Detect which cell encompasses the target text, then output its (X, Y) center coordinate. 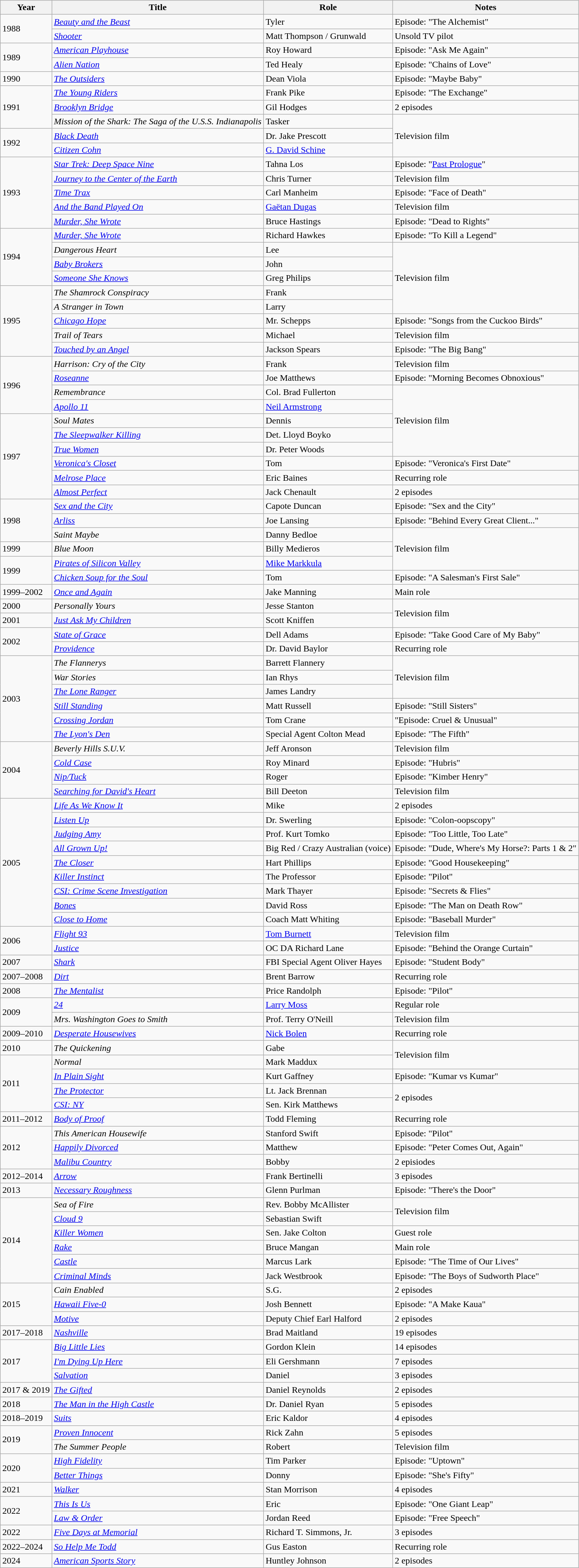
Alien Nation (158, 64)
Jeff Aronson (328, 748)
2002 (26, 642)
Larry (328, 307)
2024 (26, 1561)
Providence (158, 649)
Dangerous Heart (158, 250)
Episode: "The Time of Our Lives" (485, 1261)
Scott Kniffen (328, 620)
Roy Howard (328, 50)
Episode: "The Boys of Sudworth Place" (485, 1276)
Stanford Swift (328, 1133)
1996 (26, 385)
Capote Duncan (328, 506)
Roy Minard (328, 763)
Five Days at Memorial (158, 1532)
2021 (26, 1489)
CSI: NY (158, 1105)
Dennis (328, 421)
Matt Thompson / Grunwald (328, 36)
Episode: "Veronica's First Date" (485, 464)
2004 (26, 770)
Barrett Flannery (328, 663)
Crossing Jordan (158, 720)
Episode: "Chains of Love" (485, 64)
Judging Amy (158, 834)
1991 (26, 107)
Just Ask My Children (158, 620)
Chicago Hope (158, 321)
Law & Order (158, 1518)
Stan Morrison (328, 1489)
Journey to the Center of the Earth (158, 179)
The Man in the High Castle (158, 1404)
Episode: "One Giant Leap" (485, 1504)
Jesse Stanton (328, 606)
Episode: "Kimber Henry" (485, 777)
Malibu Country (158, 1162)
Castle (158, 1261)
7 episodes (485, 1361)
1994 (26, 257)
In Plain Sight (158, 1076)
Daniel (328, 1376)
Matt Russell (328, 706)
State of Grace (158, 635)
Carl Manheim (328, 193)
Brent Barrow (328, 976)
Dr. Swerling (328, 820)
Episode: "Dead to Rights" (485, 221)
Big Little Lies (158, 1347)
Chris Turner (328, 179)
1995 (26, 321)
Larry Moss (328, 1005)
Neil Armstrong (328, 406)
Dr. Peter Woods (328, 449)
Cold Case (158, 763)
Todd Fleming (328, 1119)
Jordan Reed (328, 1518)
Killer Instinct (158, 877)
Episode: "Ask Me Again" (485, 50)
Happily Divorced (158, 1148)
Bruce Hastings (328, 221)
Ian Rhys (328, 677)
Beauty and the Beast (158, 22)
Ted Healy (328, 64)
Someone She Knows (158, 278)
Bill Deeton (328, 791)
Nip/Tuck (158, 777)
Prof. Kurt Tomko (328, 834)
Kurt Gaffney (328, 1076)
2018–2019 (26, 1418)
2017 & 2019 (26, 1390)
Still Standing (158, 706)
Regular role (485, 1005)
19 episodes (485, 1333)
1998 (26, 520)
James Landry (328, 692)
Marcus Lark (328, 1261)
The Quickening (158, 1048)
Dr. Daniel Ryan (328, 1404)
Guest role (485, 1233)
Year (26, 7)
Episode: "The Alchemist" (485, 22)
Lee (328, 250)
John (328, 264)
Jack Westbrook (328, 1276)
2008 (26, 991)
Danny Bedloe (328, 535)
Title (158, 7)
1988 (26, 29)
Episode: "Still Sisters" (485, 706)
Salvation (158, 1376)
Life As We Know It (158, 805)
Episode: "Past Prologue" (485, 164)
Episode: "Face of Death" (485, 193)
Baby Brokers (158, 264)
2007 (26, 962)
2003 (26, 699)
2001 (26, 620)
Criminal Minds (158, 1276)
Arrow (158, 1176)
2010 (26, 1048)
Det. Lloyd Boyko (328, 435)
Deputy Chief Earl Halford (328, 1318)
Listen Up (158, 820)
Lt. Jack Brennan (328, 1091)
Beverly Hills S.U.V. (158, 748)
Rake (158, 1247)
Time Trax (158, 193)
Dr. Jake Prescott (328, 136)
Dean Viola (328, 79)
Episode: "Colon-oopscopy" (485, 820)
Episode: "Dude, Where's My Horse?: Parts 1 & 2" (485, 848)
Nick Bolen (328, 1033)
Episode: "Maybe Baby" (485, 79)
The Shamrock Conspiracy (158, 292)
2011–2012 (26, 1119)
Jackson Spears (328, 349)
FBI Special Agent Oliver Hayes (328, 962)
Mr. Schepps (328, 321)
Hart Phillips (328, 862)
2020 (26, 1468)
1992 (26, 143)
Harrison: Cry of the City (158, 364)
Proven Innocent (158, 1432)
Michael (328, 335)
The Professor (328, 877)
The Closer (158, 862)
Tom Burnett (328, 934)
Sen. Kirk Matthews (328, 1105)
Episode: "Free Speech" (485, 1518)
"Episode: Cruel & Unusual" (485, 720)
Personally Yours (158, 606)
1989 (26, 57)
Motive (158, 1318)
True Women (158, 449)
Dr. David Baylor (328, 649)
Episode: "Uptown" (485, 1461)
Brad Maitland (328, 1333)
Citizen Cohn (158, 150)
Hawaii Five-0 (158, 1304)
The Protector (158, 1091)
Trail of Tears (158, 335)
Episode: "Secrets & Flies" (485, 891)
G. David Schine (328, 150)
S.G. (328, 1290)
Episode: "Good Housekeeping" (485, 862)
Mark Thayer (328, 891)
Body of Proof (158, 1119)
The Young Riders (158, 93)
Episode: "She's Fifty" (485, 1475)
Episode: "Baseball Murder" (485, 920)
American Sports Story (158, 1561)
Episode: "A Make Kaua" (485, 1304)
Matthew (328, 1148)
Roger (328, 777)
Prof. Terry O'Neill (328, 1019)
Joe Matthews (328, 378)
Jack Chenault (328, 492)
Chicken Soup for the Soul (158, 577)
Episode: "To Kill a Legend" (485, 235)
Roseanne (158, 378)
Joe Lansing (328, 520)
Richard T. Simmons, Jr. (328, 1532)
Once and Again (158, 592)
High Fidelity (158, 1461)
All Grown Up! (158, 848)
Killer Women (158, 1233)
Jake Manning (328, 592)
Episode: "Behind Every Great Client..." (485, 520)
2007–2008 (26, 976)
2012–2014 (26, 1176)
Normal (158, 1062)
Mission of the Shark: The Saga of the U.S.S. Indianapolis (158, 121)
2006 (26, 941)
Notes (485, 7)
Bobby (328, 1162)
Josh Bennett (328, 1304)
1993 (26, 192)
2005 (26, 863)
A Stranger in Town (158, 307)
Remembrance (158, 392)
2 episiodes (485, 1162)
Arliss (158, 520)
Sen. Jake Colton (328, 1233)
2009–2010 (26, 1033)
Eric (328, 1504)
War Stories (158, 677)
The Gifted (158, 1390)
Searching for David's Heart (158, 791)
Bruce Mangan (328, 1247)
Close to Home (158, 920)
The Lyon's Den (158, 734)
Mrs. Washington Goes to Smith (158, 1019)
Frank Pike (328, 93)
Walker (158, 1489)
Unsold TV pilot (485, 36)
Shark (158, 962)
Episode: "Hubris" (485, 763)
Episode: "The Big Bang" (485, 349)
Shooter (158, 36)
Blue Moon (158, 549)
Episode: "There's the Door" (485, 1190)
Frank Bertinelli (328, 1176)
David Ross (328, 905)
Gordon Klein (328, 1347)
Brooklyn Bridge (158, 107)
Tahna Los (328, 164)
Donny (328, 1475)
Episode: "The Exchange" (485, 93)
Better Things (158, 1475)
Episode: "Behind the Orange Curtain" (485, 948)
2012 (26, 1148)
Coach Matt Whiting (328, 920)
2022–2024 (26, 1547)
The Outsiders (158, 79)
Nashville (158, 1333)
Star Trek: Deep Space Nine (158, 164)
Tyler (328, 22)
2014 (26, 1240)
Dell Adams (328, 635)
Robert (328, 1447)
2017–2018 (26, 1333)
Gil Hodges (328, 107)
Richard Hawkes (328, 235)
2009 (26, 1012)
Suits (158, 1418)
OC DA Richard Lane (328, 948)
And the Band Played On (158, 207)
Tasker (328, 121)
Episode: "The Fifth" (485, 734)
Black Death (158, 136)
Gabe (328, 1048)
Episode: "The Man on Death Row" (485, 905)
2013 (26, 1190)
Eric Baines (328, 478)
Episode: "Songs from the Cuckoo Birds" (485, 321)
Apollo 11 (158, 406)
The Sleepwalker Killing (158, 435)
1997 (26, 456)
Justice (158, 948)
Almost Perfect (158, 492)
Mike (328, 805)
Big Red / Crazy Australian (voice) (328, 848)
24 (158, 1005)
Desperate Housewives (158, 1033)
Special Agent Colton Mead (328, 734)
Mike Markkula (328, 563)
Episode: "Kumar vs Kumar" (485, 1076)
2000 (26, 606)
The Mentalist (158, 991)
Daniel Reynolds (328, 1390)
2011 (26, 1083)
Episode: "A Salesman's First Sale" (485, 577)
Veronica's Closet (158, 464)
Cloud 9 (158, 1219)
1999–2002 (26, 592)
Saint Maybe (158, 535)
Price Randolph (328, 991)
So Help Me Todd (158, 1547)
Necessary Roughness (158, 1190)
Gus Easton (328, 1547)
Episode: "Morning Becomes Obnoxious" (485, 378)
Sex and the City (158, 506)
1990 (26, 79)
Soul Mates (158, 421)
The Flannerys (158, 663)
Sebastian Swift (328, 1219)
I'm Dying Up Here (158, 1361)
Flight 93 (158, 934)
Episode: "Sex and the City" (485, 506)
Glenn Purlman (328, 1190)
Tom Crane (328, 720)
Melrose Place (158, 478)
Eric Kaldor (328, 1418)
American Playhouse (158, 50)
Sea of Fire (158, 1204)
Greg Philips (328, 278)
Bones (158, 905)
Billy Medieros (328, 549)
Pirates of Silicon Valley (158, 563)
Tim Parker (328, 1461)
14 episodes (485, 1347)
2015 (26, 1304)
Huntley Johnson (328, 1561)
Rev. Bobby McAllister (328, 1204)
2018 (26, 1404)
Gaëtan Dugas (328, 207)
2017 (26, 1361)
Mark Maddux (328, 1062)
Episode: "Too Little, Too Late" (485, 834)
Dirt (158, 976)
Episode: "Peter Comes Out, Again" (485, 1148)
The Lone Ranger (158, 692)
Episode: "Take Good Care of My Baby" (485, 635)
Touched by an Angel (158, 349)
The Summer People (158, 1447)
Episode: "Student Body" (485, 962)
Cain Enabled (158, 1290)
Col. Brad Fullerton (328, 392)
Role (328, 7)
Eli Gershmann (328, 1361)
Rick Zahn (328, 1432)
2019 (26, 1440)
This American Housewife (158, 1133)
CSI: Crime Scene Investigation (158, 891)
This Is Us (158, 1504)
